Pinpoint the cell where the given text exists, returning its (x, y) midpoint coordinate. 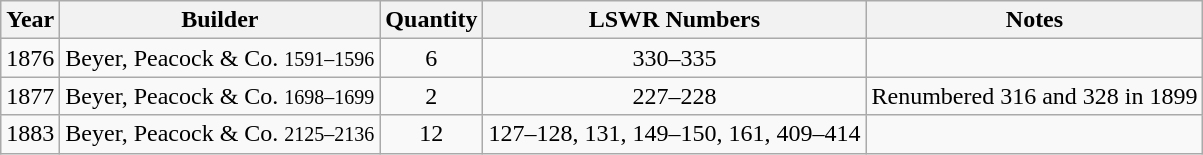
127–128, 131, 149–150, 161, 409–414 (674, 134)
1876 (30, 58)
Builder (220, 20)
12 (432, 134)
330–335 (674, 58)
Beyer, Peacock & Co. 1591–1596 (220, 58)
2 (432, 96)
227–228 (674, 96)
Renumbered 316 and 328 in 1899 (1034, 96)
Year (30, 20)
Quantity (432, 20)
6 (432, 58)
Beyer, Peacock & Co. 1698–1699 (220, 96)
Notes (1034, 20)
1883 (30, 134)
Beyer, Peacock & Co. 2125–2136 (220, 134)
LSWR Numbers (674, 20)
1877 (30, 96)
